Pinpoint the cell where the given text exists, returning its (x, y) midpoint coordinate. 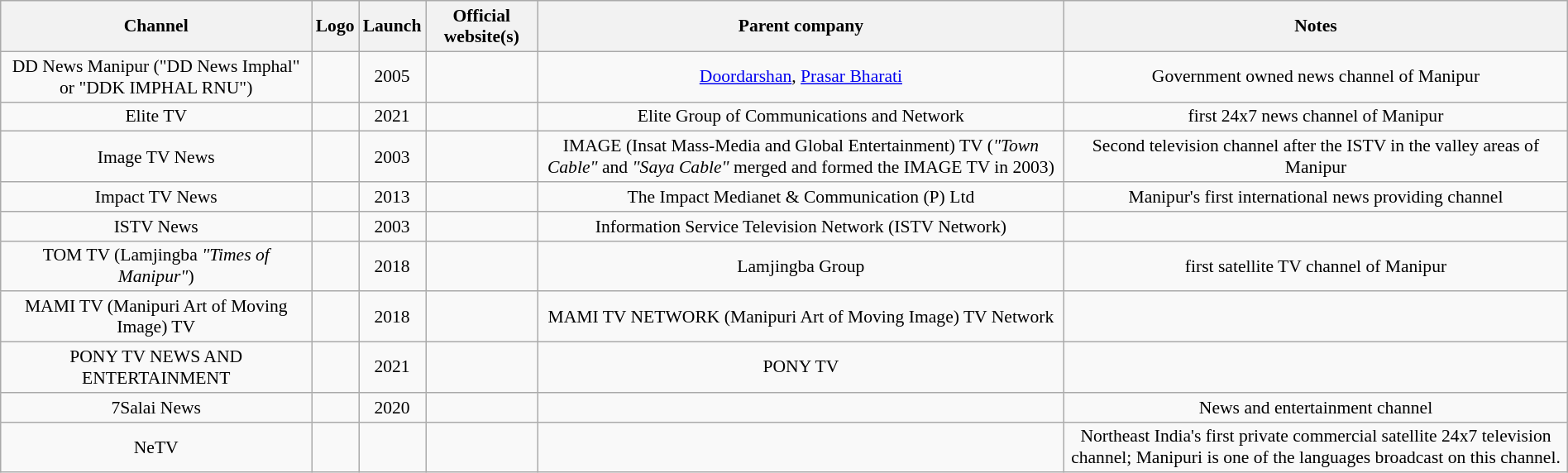
Elite TV (156, 117)
PONY TV (801, 367)
2020 (392, 408)
Impact TV News (156, 197)
Northeast India's first private commercial satellite 24x7 television channel; Manipuri is one of the languages broadcast on this channel. (1317, 447)
Launch (392, 26)
Lamjingba Group (801, 266)
Information Service Television Network (ISTV Network) (801, 227)
ISTV News (156, 227)
PONY TV NEWS AND ENTERTAINMENT (156, 367)
The Impact Medianet & Communication (P) Ltd (801, 197)
Parent company (801, 26)
Logo (336, 26)
Official website(s) (481, 26)
Government owned news channel of Manipur (1317, 76)
IMAGE (Insat Mass-Media and Global Entertainment) TV ("Town Cable" and "Saya Cable" merged and formed the IMAGE TV in 2003) (801, 157)
Elite Group of Communications and Network (801, 117)
News and entertainment channel (1317, 408)
Doordarshan, Prasar Bharati (801, 76)
7Salai News (156, 408)
TOM TV (Lamjingba "Times of Manipur") (156, 266)
Image TV News (156, 157)
first 24x7 news channel of Manipur (1317, 117)
Channel (156, 26)
2013 (392, 197)
first satellite TV channel of Manipur (1317, 266)
DD News Manipur ("DD News Imphal" or "DDK IMPHAL RNU") (156, 76)
MAMI TV NETWORK (Manipuri Art of Moving Image) TV Network (801, 318)
MAMI TV (Manipuri Art of Moving Image) TV (156, 318)
2005 (392, 76)
Manipur's first international news providing channel (1317, 197)
Second television channel after the ISTV in the valley areas of Manipur (1317, 157)
NeTV (156, 447)
Notes (1317, 26)
